From the cell containing the given text, extract its center point as (x, y) coordinate. 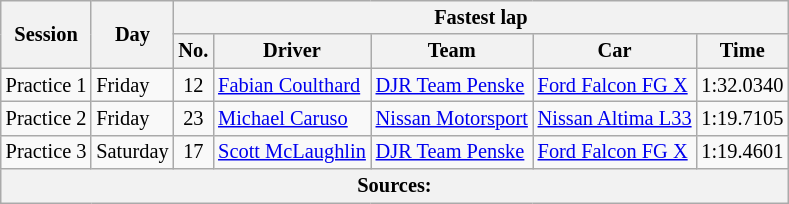
17 (194, 152)
Fabian Coulthard (292, 85)
Day (132, 34)
Driver (292, 51)
12 (194, 85)
No. (194, 51)
Session (46, 34)
Saturday (132, 152)
1:19.7105 (742, 118)
Practice 1 (46, 85)
Nissan Motorsport (452, 118)
1:32.0340 (742, 85)
1:19.4601 (742, 152)
Practice 2 (46, 118)
Time (742, 51)
Fastest lap (482, 17)
Sources: (394, 186)
Car (615, 51)
Nissan Altima L33 (615, 118)
Practice 3 (46, 152)
Scott McLaughlin (292, 152)
23 (194, 118)
Team (452, 51)
Michael Caruso (292, 118)
